From the cell containing the given text, extract its center point as [x, y] coordinate. 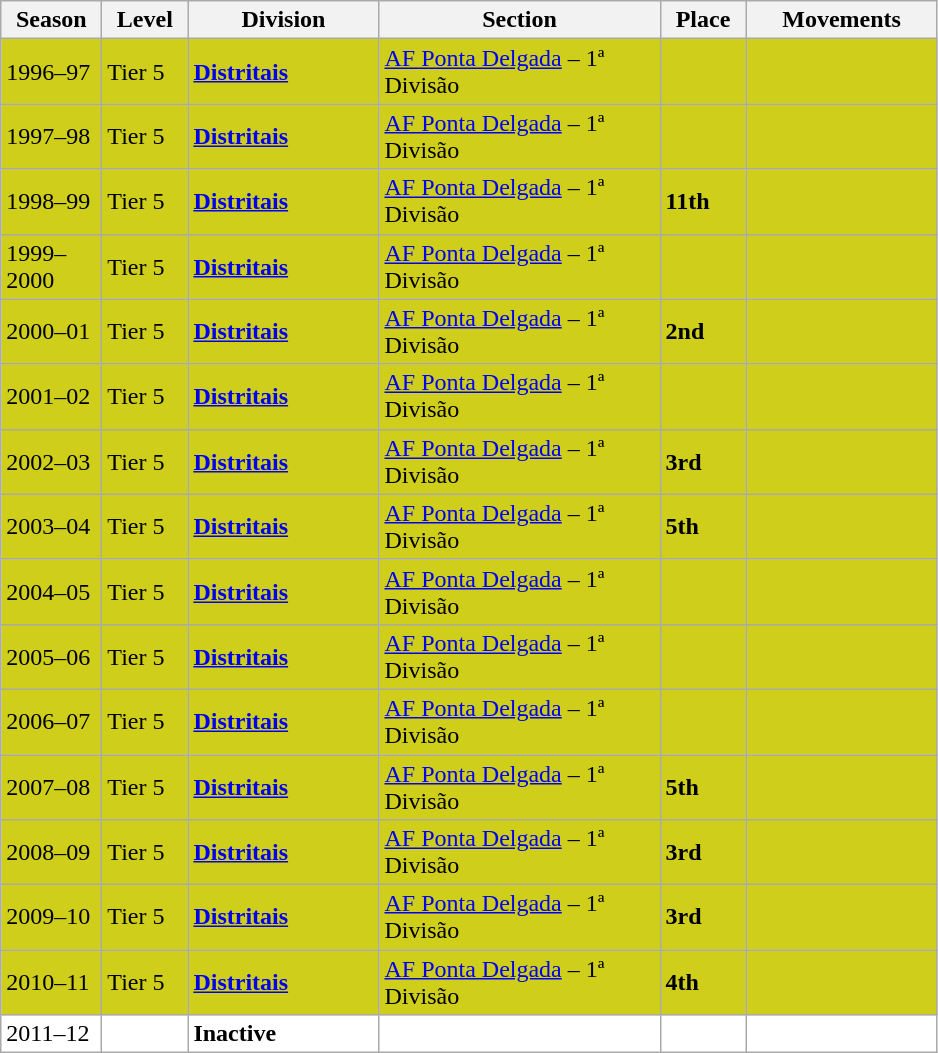
4th [703, 982]
2004–05 [52, 592]
11th [703, 202]
1997–98 [52, 136]
2nd [703, 332]
2011–12 [52, 1034]
2008–09 [52, 852]
2005–06 [52, 656]
2009–10 [52, 918]
Division [284, 20]
Level [145, 20]
1999–2000 [52, 266]
Movements [842, 20]
1998–99 [52, 202]
1996–97 [52, 72]
2006–07 [52, 722]
2000–01 [52, 332]
2010–11 [52, 982]
Season [52, 20]
Inactive [284, 1034]
2003–04 [52, 526]
2007–08 [52, 786]
2002–03 [52, 462]
2001–02 [52, 396]
Section [520, 20]
Place [703, 20]
